Determine the [X, Y] coordinate at the center of the cell enclosing the given text.  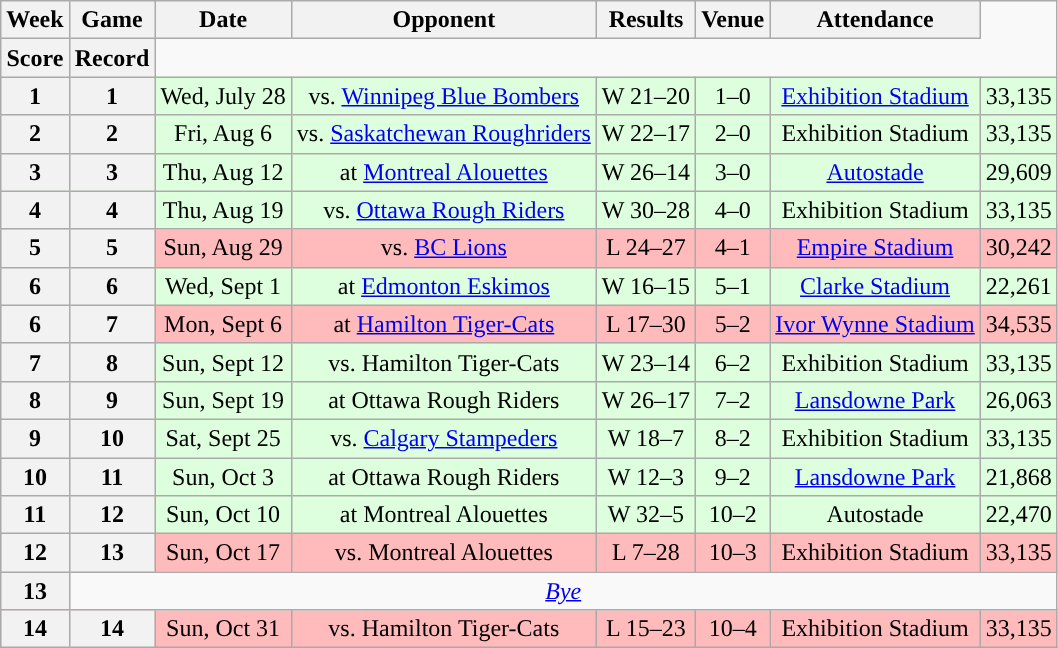
W 12–3 [646, 477]
W 32–5 [646, 515]
21,868 [1018, 477]
at Edmonton Eskimos [444, 286]
30,242 [1018, 248]
1–0 [733, 96]
4–1 [733, 248]
L 7–28 [646, 553]
26,063 [1018, 400]
Sun, Oct 3 [223, 477]
Score [35, 58]
Sun, Oct 31 [223, 629]
Opponent [444, 20]
7–2 [733, 400]
Mon, Sept 6 [223, 324]
Sun, Oct 17 [223, 553]
Bye [563, 591]
Attendance [875, 20]
Venue [733, 20]
22,261 [1018, 286]
W 30–28 [646, 210]
3–0 [733, 172]
at Hamilton Tiger-Cats [444, 324]
W 16–15 [646, 286]
vs. Ottawa Rough Riders [444, 210]
vs. Saskatchewan Roughriders [444, 134]
5–2 [733, 324]
10–4 [733, 629]
Record [112, 58]
W 26–14 [646, 172]
vs. BC Lions [444, 248]
10–3 [733, 553]
Ivor Wynne Stadium [875, 324]
10–2 [733, 515]
Sat, Sept 25 [223, 438]
vs. Montreal Alouettes [444, 553]
4–0 [733, 210]
Wed, July 28 [223, 96]
Week [35, 20]
L 24–27 [646, 248]
22,470 [1018, 515]
Game [112, 20]
2–0 [733, 134]
Results [646, 20]
Thu, Aug 19 [223, 210]
W 21–20 [646, 96]
W 22–17 [646, 134]
5–1 [733, 286]
34,535 [1018, 324]
6–2 [733, 362]
Sun, Oct 10 [223, 515]
Fri, Aug 6 [223, 134]
Sun, Aug 29 [223, 248]
Date [223, 20]
Sun, Sept 19 [223, 400]
W 18–7 [646, 438]
vs. Calgary Stampeders [444, 438]
Thu, Aug 12 [223, 172]
vs. Winnipeg Blue Bombers [444, 96]
Empire Stadium [875, 248]
L 15–23 [646, 629]
Wed, Sept 1 [223, 286]
Sun, Sept 12 [223, 362]
Clarke Stadium [875, 286]
L 17–30 [646, 324]
W 23–14 [646, 362]
W 26–17 [646, 400]
29,609 [1018, 172]
8–2 [733, 438]
9–2 [733, 477]
